Find where the given text appears and provide that cell's center as [X, Y] coordinate. 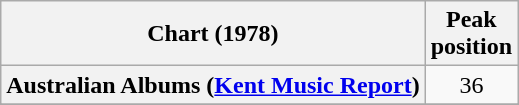
Australian Albums (Kent Music Report) [213, 85]
Peakposition [471, 34]
Chart (1978) [213, 34]
36 [471, 85]
